Extract the (x, y) coordinate from the center of the cell holding the provided text.  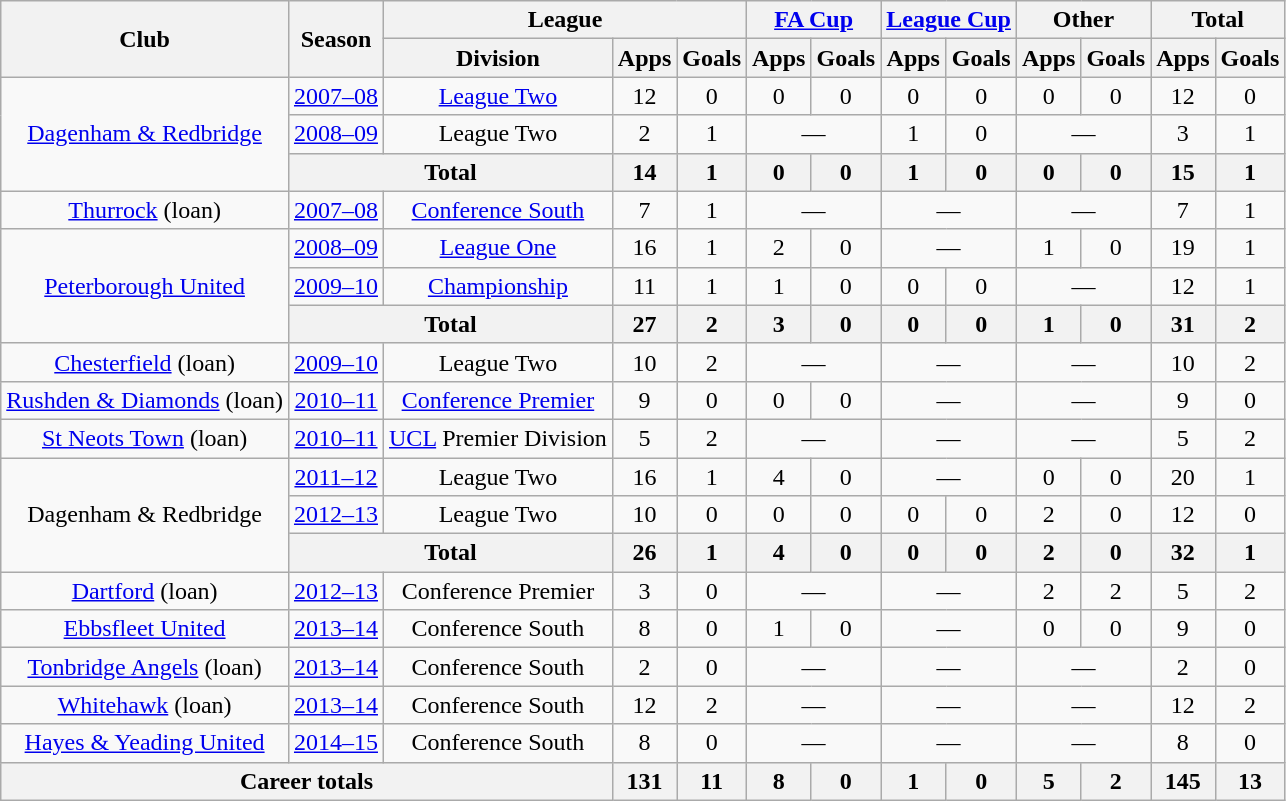
2011–12 (336, 477)
13 (1250, 781)
Career totals (307, 781)
32 (1183, 553)
League (566, 20)
31 (1183, 324)
27 (644, 324)
Hayes & Yeading United (145, 743)
League One (498, 248)
20 (1183, 477)
Club (145, 39)
Tonbridge Angels (loan) (145, 667)
UCL Premier Division (498, 438)
131 (644, 781)
St Neots Town (loan) (145, 438)
145 (1183, 781)
15 (1183, 172)
Season (336, 39)
Whitehawk (loan) (145, 705)
Dartford (loan) (145, 591)
2014–15 (336, 743)
14 (644, 172)
Rushden & Diamonds (loan) (145, 400)
Championship (498, 286)
Other (1083, 20)
League Cup (949, 20)
Division (498, 58)
Ebbsfleet United (145, 629)
26 (644, 553)
Peterborough United (145, 286)
Thurrock (loan) (145, 210)
FA Cup (814, 20)
Chesterfield (loan) (145, 362)
19 (1183, 248)
